Scan for the cell matching the given text and deliver its (X, Y) coordinate at center. 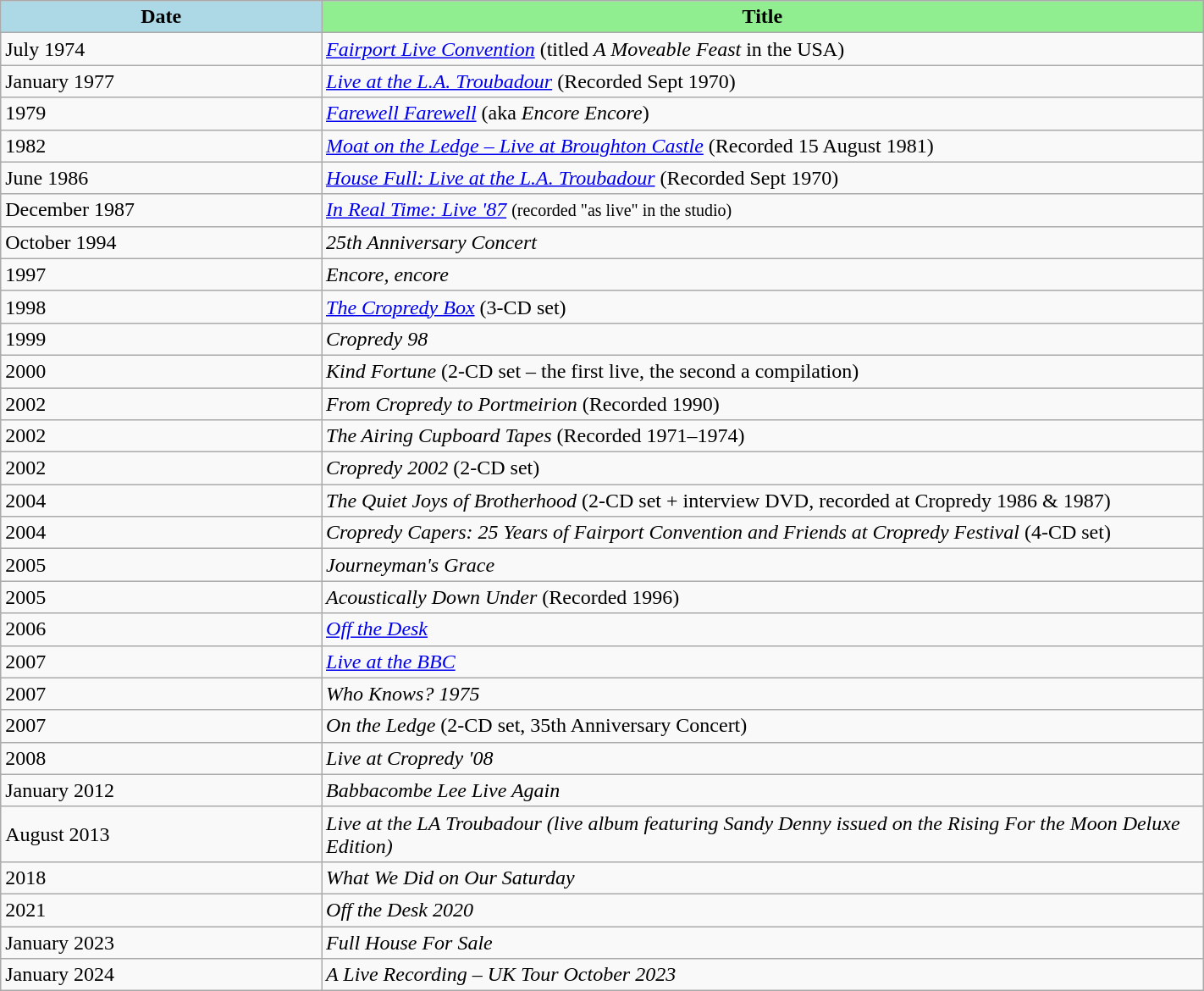
Encore, encore (763, 274)
Moat on the Ledge – Live at Broughton Castle (Recorded 15 August 1981) (763, 146)
The Quiet Joys of Brotherhood (2-CD set + interview DVD, recorded at Cropredy 1986 & 1987) (763, 501)
Off the Desk 2020 (763, 910)
October 1994 (161, 242)
The Cropredy Box (3-CD set) (763, 307)
1979 (161, 113)
Who Knows? 1975 (763, 694)
2000 (161, 371)
25th Anniversary Concert (763, 242)
1998 (161, 307)
Cropredy Capers: 25 Years of Fairport Convention and Friends at Cropredy Festival (4-CD set) (763, 533)
Full House For Sale (763, 943)
Live at the L.A. Troubadour (Recorded Sept 1970) (763, 81)
January 2023 (161, 943)
Date (161, 17)
A Live Recording – UK Tour October 2023 (763, 975)
Farewell Farewell (aka Encore Encore) (763, 113)
Cropredy 98 (763, 339)
The Airing Cupboard Tapes (Recorded 1971–1974) (763, 436)
Title (763, 17)
Live at the BBC (763, 662)
December 1987 (161, 210)
Live at the LA Troubadour (live album featuring Sandy Denny issued on the Rising For the Moon Deluxe Edition) (763, 833)
House Full: Live at the L.A. Troubadour (Recorded Sept 1970) (763, 178)
1999 (161, 339)
August 2013 (161, 833)
Fairport Live Convention (titled A Moveable Feast in the USA) (763, 49)
Babbacombe Lee Live Again (763, 790)
In Real Time: Live '87 (recorded "as live" in the studio) (763, 210)
What We Did on Our Saturday (763, 878)
From Cropredy to Portmeirion (Recorded 1990) (763, 404)
Acoustically Down Under (Recorded 1996) (763, 597)
2021 (161, 910)
January 2012 (161, 790)
Off the Desk (763, 629)
January 2024 (161, 975)
1982 (161, 146)
Live at Cropredy '08 (763, 758)
On the Ledge (2-CD set, 35th Anniversary Concert) (763, 726)
July 1974 (161, 49)
Kind Fortune (2-CD set – the first live, the second a compilation) (763, 371)
2008 (161, 758)
June 1986 (161, 178)
2006 (161, 629)
2018 (161, 878)
Cropredy 2002 (2-CD set) (763, 468)
1997 (161, 274)
January 1977 (161, 81)
Journeyman's Grace (763, 565)
